Return the [X, Y] coordinate for the center point of the cell that contains the specified text.  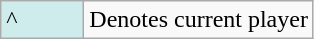
^ [42, 20]
Denotes current player [199, 20]
